Determine the [x, y] coordinate at the center of the cell enclosing the given text.  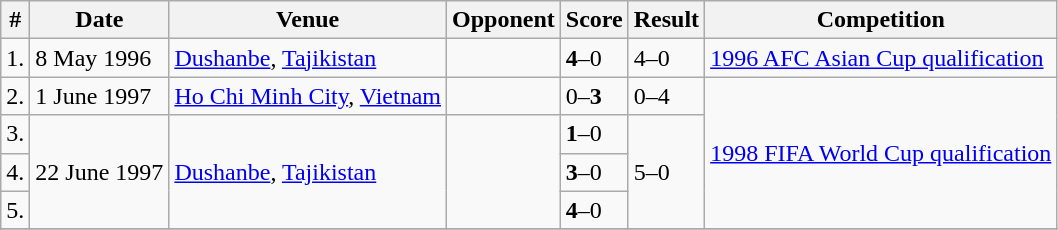
Ho Chi Minh City, Vietnam [308, 96]
4. [16, 172]
# [16, 20]
1996 AFC Asian Cup qualification [881, 58]
Date [100, 20]
5–0 [666, 172]
0–4 [666, 96]
3–0 [594, 172]
2. [16, 96]
3. [16, 134]
1 June 1997 [100, 96]
Competition [881, 20]
1–0 [594, 134]
0–3 [594, 96]
Result [666, 20]
1. [16, 58]
22 June 1997 [100, 172]
Opponent [504, 20]
8 May 1996 [100, 58]
Score [594, 20]
5. [16, 210]
1998 FIFA World Cup qualification [881, 153]
Venue [308, 20]
